Extract the [X, Y] coordinate from the center of the cell holding the provided text.  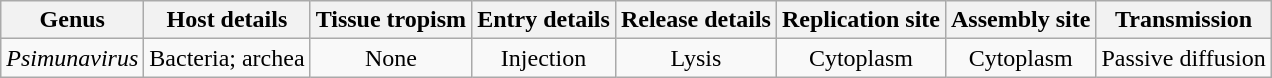
Genus [72, 20]
Host details [227, 20]
Transmission [1184, 20]
Assembly site [1020, 20]
Passive diffusion [1184, 58]
Psimunavirus [72, 58]
Entry details [544, 20]
Bacteria; archea [227, 58]
None [391, 58]
Injection [544, 58]
Replication site [860, 20]
Release details [696, 20]
Lysis [696, 58]
Tissue tropism [391, 20]
